Extract the [x, y] coordinate from the center of the cell holding the provided text.  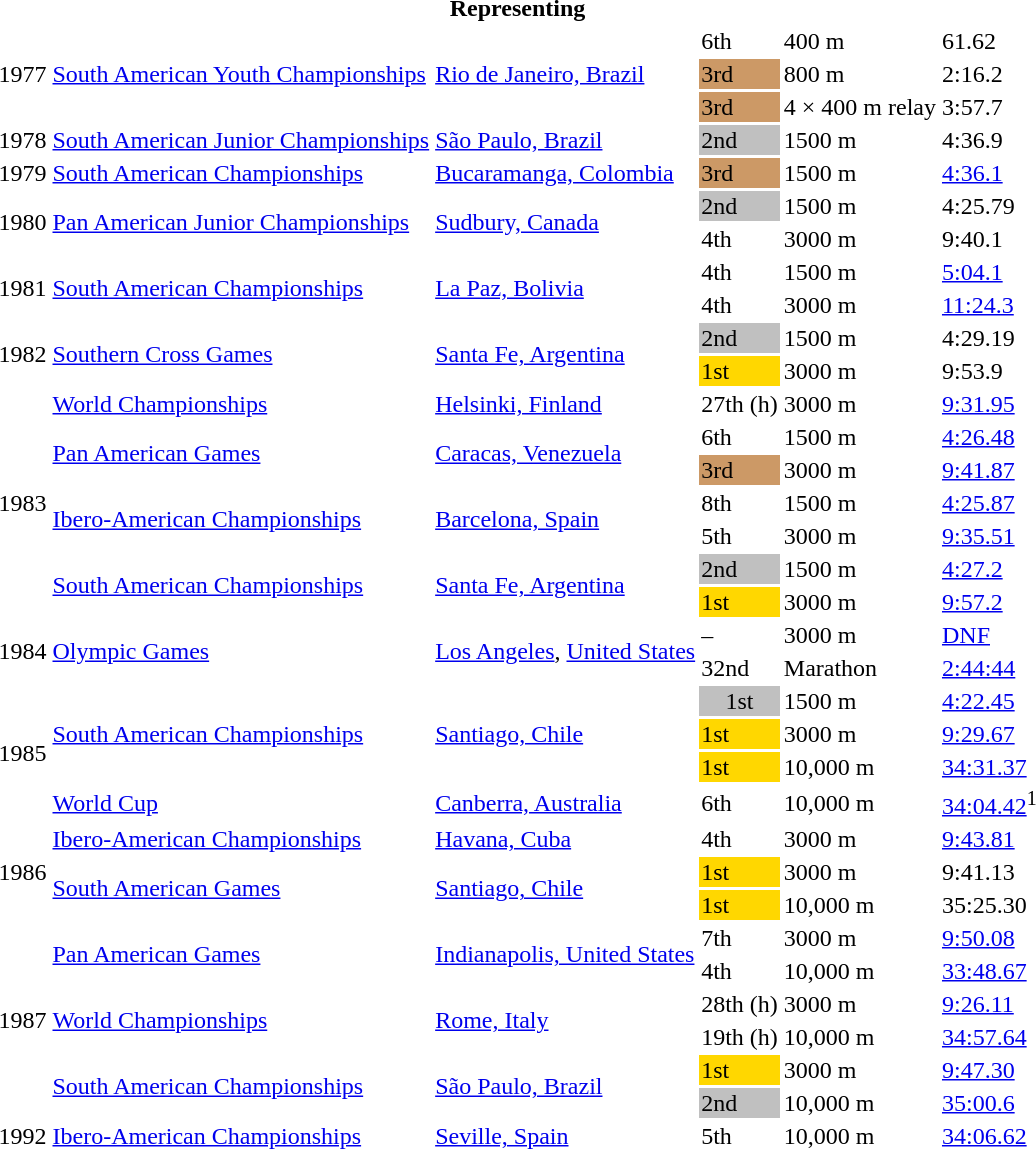
– [740, 635]
Bucaramanga, Colombia [566, 173]
5th [740, 536]
Canberra, Australia [566, 803]
Marathon [860, 668]
Havana, Cuba [566, 839]
Southern Cross Games [241, 354]
World Cup [241, 803]
South American Junior Championships [241, 140]
7th [740, 938]
Caracas, Venezuela [566, 454]
400 m [860, 41]
Helsinki, Finland [566, 404]
4 × 400 m relay [860, 107]
Rome, Italy [566, 1020]
Rio de Janeiro, Brazil [566, 74]
South American Youth Championships [241, 74]
Los Angeles, United States [566, 652]
Pan American Junior Championships [241, 222]
Sudbury, Canada [566, 222]
South American Games [241, 888]
32nd [740, 668]
Indianapolis, United States [566, 954]
19th (h) [740, 1037]
27th (h) [740, 404]
Barcelona, Spain [566, 520]
La Paz, Bolivia [566, 288]
28th (h) [740, 1004]
8th [740, 503]
800 m [860, 74]
Olympic Games [241, 652]
